Search for the cell housing the specified text and yield its [x, y] center coordinate. 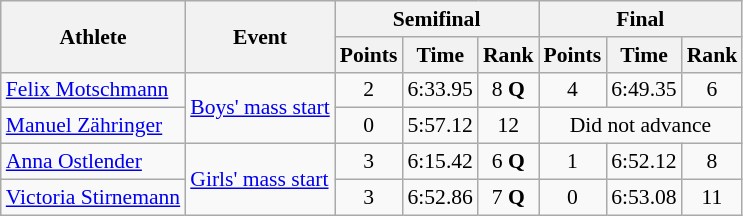
8 Q [508, 90]
Felix Motschmann [93, 90]
6:52.12 [644, 162]
Anna Ostlender [93, 162]
5:57.12 [440, 126]
Victoria Stirnemann [93, 197]
7 Q [508, 197]
Manuel Zähringer [93, 126]
6 [712, 90]
6:53.08 [644, 197]
2 [369, 90]
11 [712, 197]
1 [572, 162]
Did not advance [640, 126]
Boys' mass start [260, 108]
Girls' mass start [260, 180]
Final [640, 19]
6:49.35 [644, 90]
Event [260, 36]
12 [508, 126]
6:33.95 [440, 90]
6 Q [508, 162]
6:52.86 [440, 197]
Athlete [93, 36]
Semifinal [437, 19]
6:15.42 [440, 162]
4 [572, 90]
8 [712, 162]
